For the text-containing cell, return its midpoint in (x, y) coordinate format. 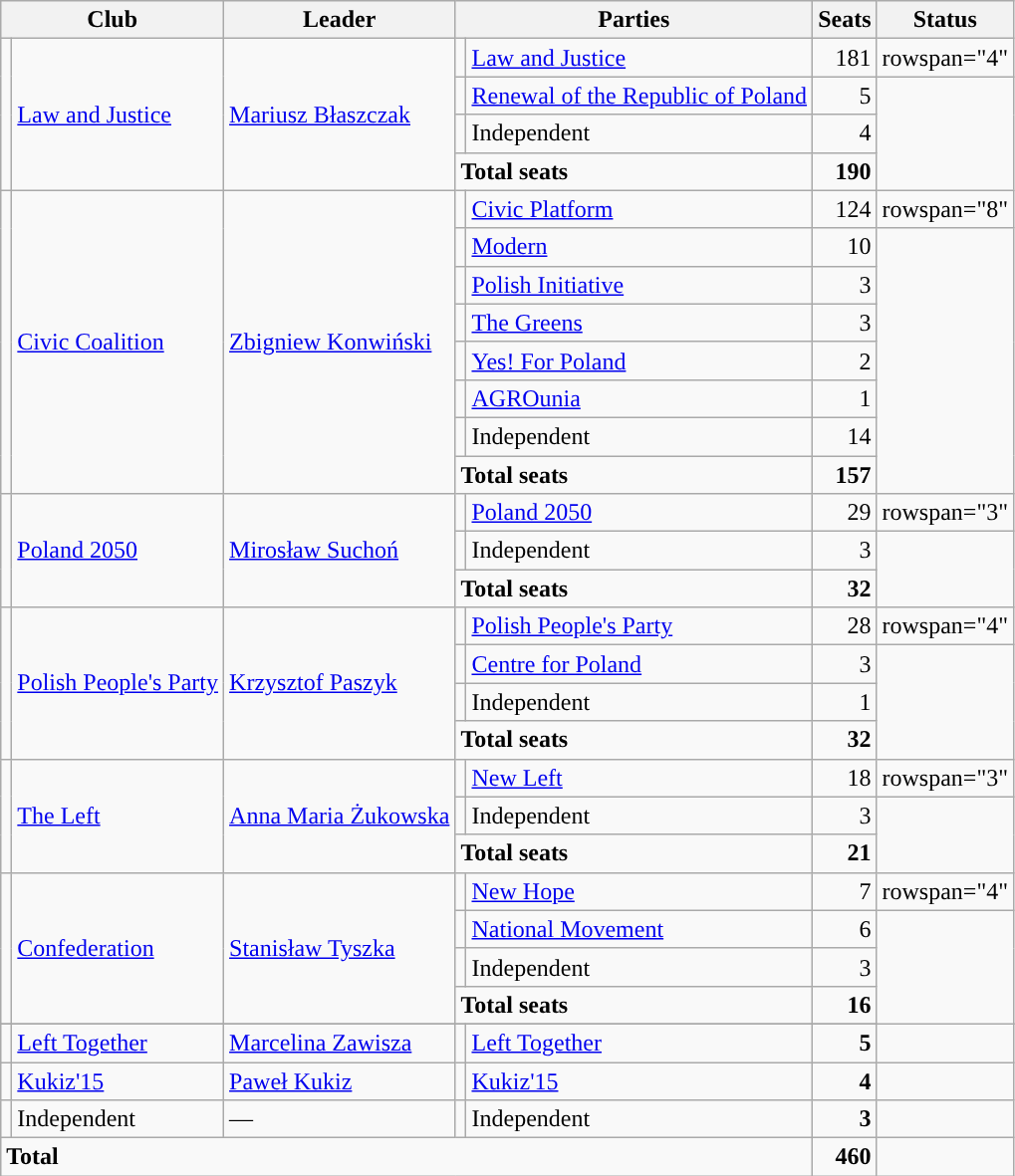
157 (845, 475)
Leader (340, 20)
Confederation (118, 948)
Mirosław Suchoń (340, 551)
Civic Coalition (118, 342)
Paweł Kukiz (340, 1080)
Stanisław Tyszka (340, 948)
rowspan="8" (945, 209)
2 (845, 360)
Parties (634, 20)
Zbigniew Konwiński (340, 342)
The Greens (639, 323)
7 (845, 891)
124 (845, 209)
Status (945, 20)
190 (845, 171)
National Movement (639, 929)
New Left (639, 778)
Club (113, 20)
29 (845, 513)
Renewal of the Republic of Poland (639, 96)
181 (845, 58)
18 (845, 778)
The Left (118, 816)
16 (845, 1005)
Total (406, 1157)
Yes! For Poland (639, 360)
Civic Platform (639, 209)
New Hope (639, 891)
6 (845, 929)
10 (845, 247)
Centre for Poland (639, 664)
Marcelina Zawisza (340, 1043)
28 (845, 626)
Anna Maria Żukowska (340, 816)
Seats (845, 20)
— (340, 1119)
Modern (639, 247)
460 (845, 1157)
Mariusz Błaszczak (340, 115)
21 (845, 853)
Polish Initiative (639, 285)
AGROunia (639, 398)
Krzysztof Paszyk (340, 683)
14 (845, 436)
